Output the (X, Y) coordinate of the center of the cell containing the given text.  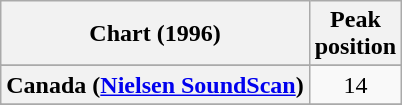
Peakposition (355, 34)
Chart (1996) (155, 34)
14 (355, 85)
Canada (Nielsen SoundScan) (155, 85)
